Output the (X, Y) coordinate of the center of the cell containing the given text.  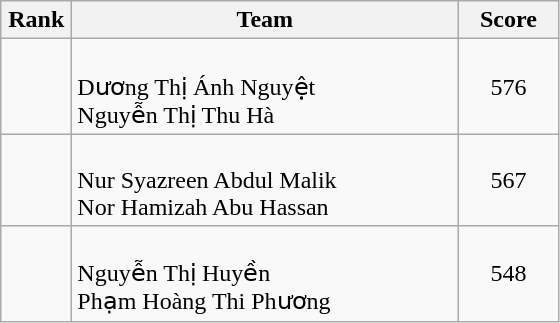
576 (508, 86)
Team (265, 20)
567 (508, 180)
Nguyễn Thị HuyềnPhạm Hoàng Thi Phương (265, 274)
Nur Syazreen Abdul MalikNor Hamizah Abu Hassan (265, 180)
Rank (36, 20)
Dương Thị Ánh NguyệtNguyễn Thị Thu Hà (265, 86)
Score (508, 20)
548 (508, 274)
